Return the [X, Y] coordinate for the center point of the cell that contains the specified text.  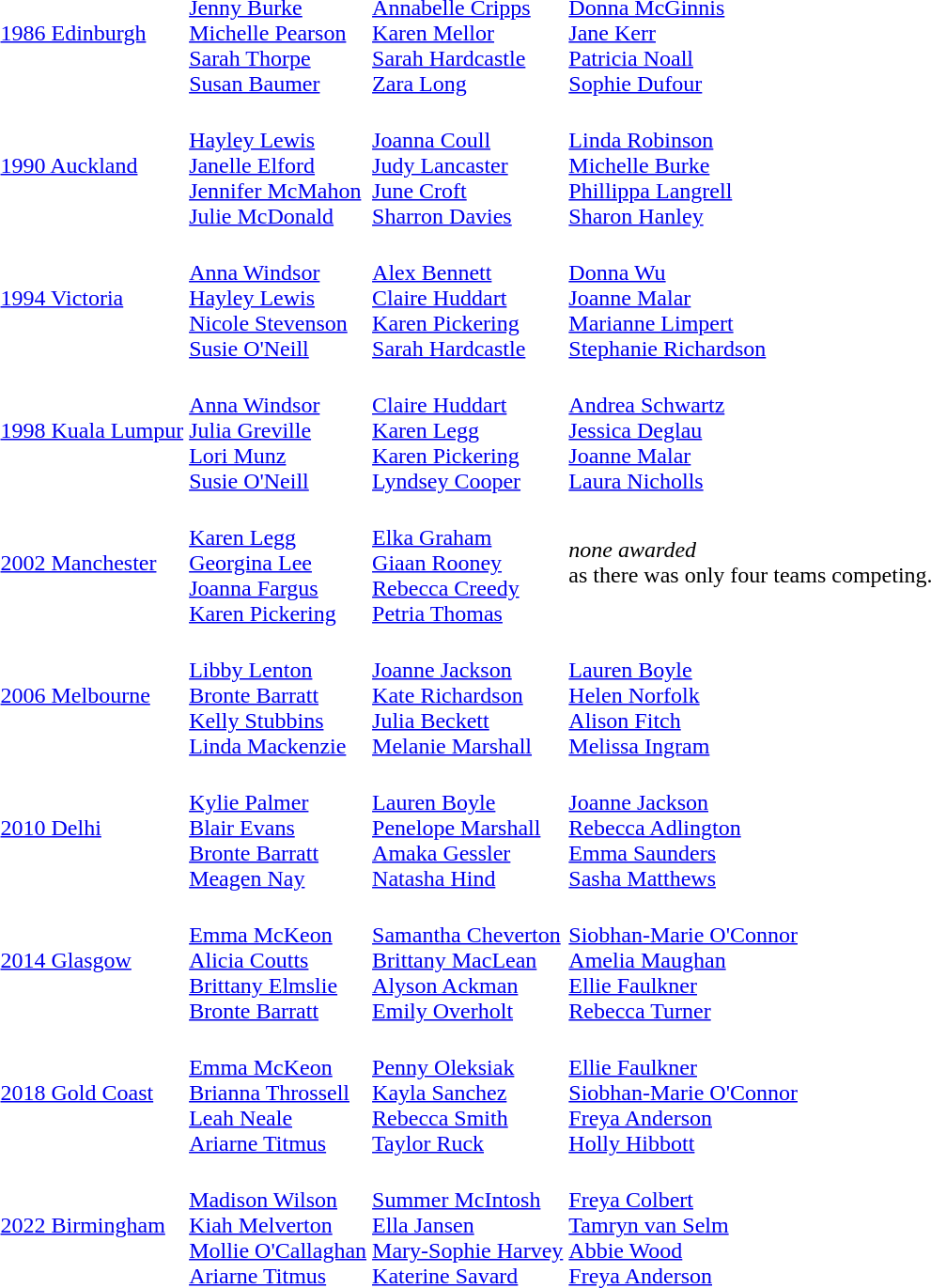
Claire HuddartKaren LeggKaren PickeringLyndsey Cooper [468, 430]
Alex Bennett Claire HuddartKaren PickeringSarah Hardcastle [468, 298]
Samantha ChevertonBrittany MacLeanAlyson AckmanEmily Overholt [468, 960]
Karen LeggGeorgina LeeJoanna FargusKaren Pickering [278, 563]
Emma McKeonBrianna ThrossellLeah NealeAriarne Titmus [278, 1093]
Libby Lenton Bronte BarrattKelly Stubbins Linda Mackenzie [278, 695]
Penny OleksiakKayla SanchezRebecca SmithTaylor Ruck [468, 1093]
Lauren BoylePenelope MarshallAmaka GesslerNatasha Hind [468, 828]
Anna WindsorJulia GrevilleLori MunzSusie O'Neill [278, 430]
Hayley LewisJanelle ElfordJennifer McMahonJulie McDonald [278, 165]
Elka Graham Giaan RooneyRebecca CreedyPetria Thomas [468, 563]
Anna WindsorHayley LewisNicole StevensonSusie O'Neill [278, 298]
Kylie PalmerBlair EvansBronte BarrattMeagen Nay [278, 828]
Emma McKeonAlicia CouttsBrittany ElmslieBronte Barratt [278, 960]
Joanne JacksonKate RichardsonJulia Beckett Melanie Marshall [468, 695]
Joanna CoullJudy LancasterJune CroftSharron Davies [468, 165]
